Locate the cell with the specified text and output its [x, y] center coordinate. 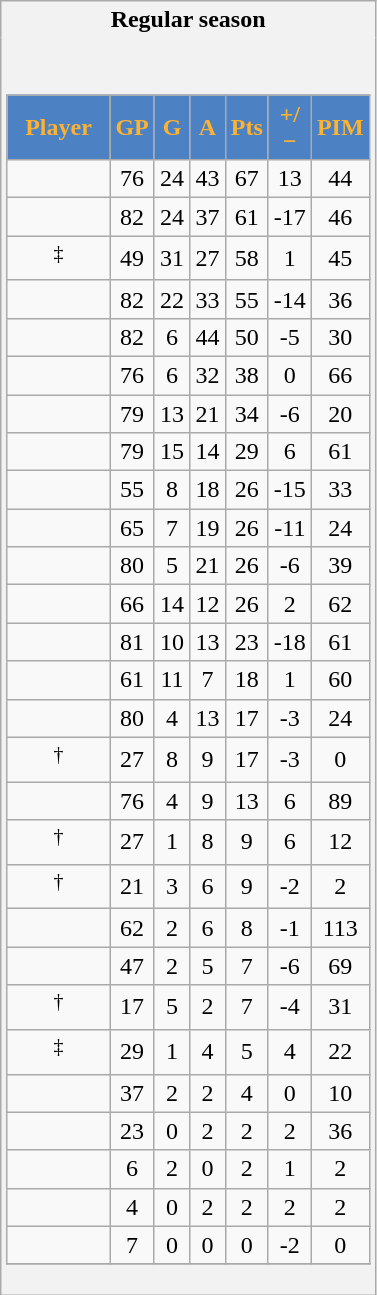
81 [132, 642]
46 [340, 217]
Regular season [188, 20]
-14 [290, 299]
38 [246, 375]
Pts [246, 128]
19 [208, 528]
39 [340, 566]
34 [246, 414]
65 [132, 528]
89 [340, 801]
67 [246, 179]
49 [132, 258]
-18 [290, 642]
30 [340, 337]
-4 [290, 1008]
69 [340, 966]
15 [172, 452]
113 [340, 928]
32 [208, 375]
-17 [290, 217]
58 [246, 258]
Player [58, 128]
60 [340, 680]
11 [172, 680]
PIM [340, 128]
20 [340, 414]
45 [340, 258]
47 [132, 966]
A [208, 128]
-15 [290, 490]
GP [132, 128]
-1 [290, 928]
+/− [290, 128]
50 [246, 337]
43 [208, 179]
-5 [290, 337]
-11 [290, 528]
3 [172, 886]
G [172, 128]
